Capture the cell that displays the provided text and extract its (x, y) central coordinate. 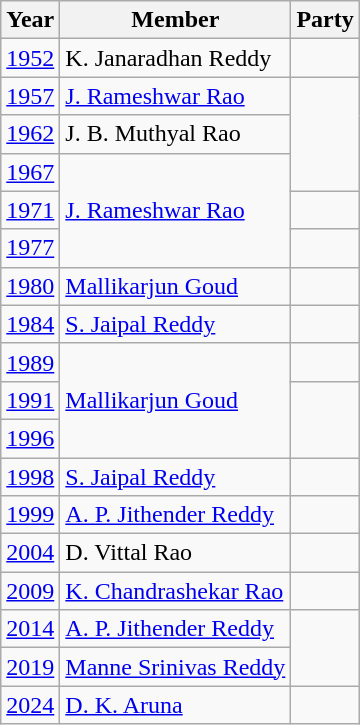
1996 (30, 438)
2009 (30, 591)
1952 (30, 58)
1984 (30, 324)
1977 (30, 248)
1957 (30, 96)
K. Janaradhan Reddy (176, 58)
1967 (30, 172)
D. Vittal Rao (176, 553)
1999 (30, 515)
1991 (30, 400)
Member (176, 20)
1980 (30, 286)
2024 (30, 705)
1971 (30, 210)
Year (30, 20)
1998 (30, 477)
K. Chandrashekar Rao (176, 591)
J. B. Muthyal Rao (176, 134)
Party (325, 20)
1989 (30, 362)
2019 (30, 667)
2004 (30, 553)
D. K. Aruna (176, 705)
Manne Srinivas Reddy (176, 667)
2014 (30, 629)
1962 (30, 134)
